Scan for the cell matching the given text and deliver its (X, Y) coordinate at center. 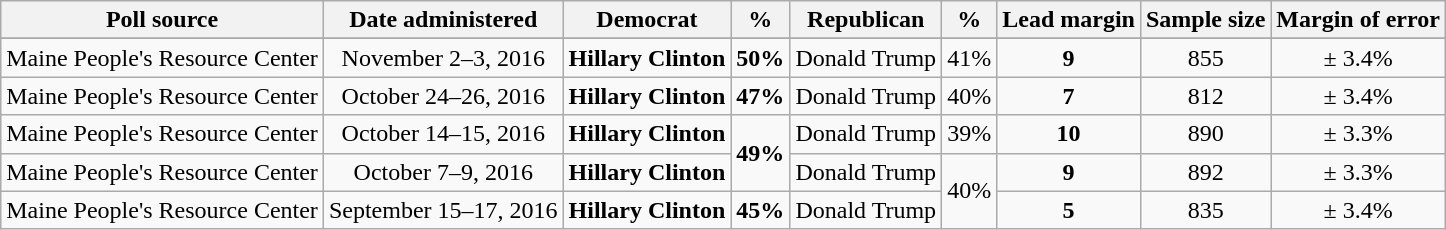
39% (970, 134)
812 (1205, 96)
Democrat (647, 20)
Poll source (162, 20)
Lead margin (1069, 20)
October 24–26, 2016 (443, 96)
10 (1069, 134)
41% (970, 58)
October 14–15, 2016 (443, 134)
5 (1069, 210)
7 (1069, 96)
49% (760, 153)
835 (1205, 210)
855 (1205, 58)
890 (1205, 134)
50% (760, 58)
47% (760, 96)
Republican (866, 20)
892 (1205, 172)
Date administered (443, 20)
November 2–3, 2016 (443, 58)
45% (760, 210)
October 7–9, 2016 (443, 172)
Margin of error (1358, 20)
Sample size (1205, 20)
September 15–17, 2016 (443, 210)
